Find where the given text appears and provide that cell's center as (X, Y) coordinate. 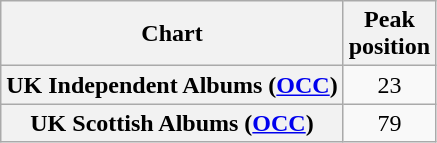
Peakposition (389, 34)
UK Independent Albums (OCC) (172, 85)
23 (389, 85)
Chart (172, 34)
79 (389, 123)
UK Scottish Albums (OCC) (172, 123)
